Pinpoint the cell where the given text exists, returning its (x, y) midpoint coordinate. 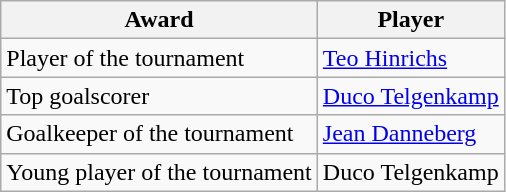
Award (160, 20)
Player of the tournament (160, 58)
Young player of the tournament (160, 172)
Top goalscorer (160, 96)
Jean Danneberg (410, 134)
Player (410, 20)
Teo Hinrichs (410, 58)
Goalkeeper of the tournament (160, 134)
